Scan for the cell matching the given text and deliver its (x, y) coordinate at center. 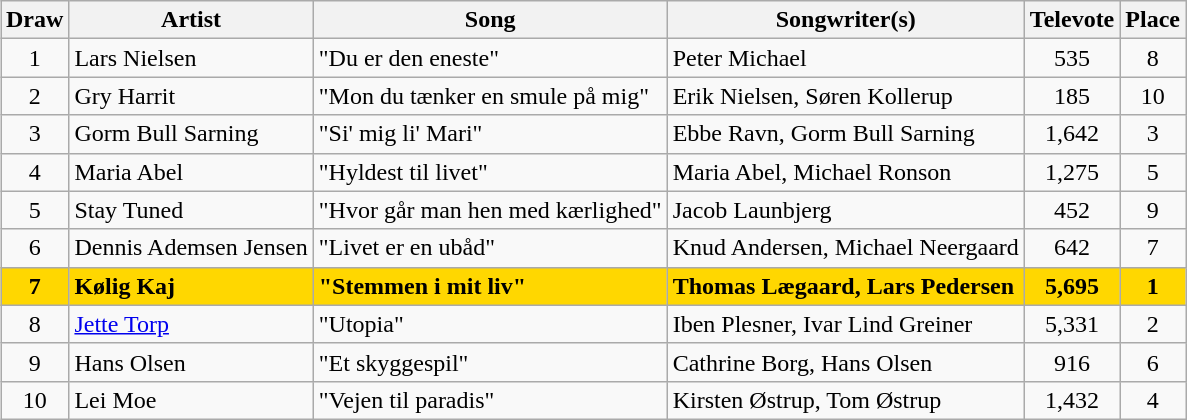
5,331 (1072, 324)
"Du er den eneste" (490, 58)
Kølig Kaj (191, 286)
5,695 (1072, 286)
Songwriter(s) (846, 20)
"Stemmen i mit liv" (490, 286)
1,432 (1072, 400)
642 (1072, 248)
Draw (34, 20)
Lars Nielsen (191, 58)
Ebbe Ravn, Gorm Bull Sarning (846, 134)
916 (1072, 362)
Peter Michael (846, 58)
452 (1072, 210)
Gry Harrit (191, 96)
Knud Andersen, Michael Neergaard (846, 248)
Artist (191, 20)
Cathrine Borg, Hans Olsen (846, 362)
Thomas Lægaard, Lars Pedersen (846, 286)
"Et skyggespil" (490, 362)
"Utopia" (490, 324)
"Livet er en ubåd" (490, 248)
Gorm Bull Sarning (191, 134)
Maria Abel (191, 172)
185 (1072, 96)
535 (1072, 58)
1,642 (1072, 134)
Stay Tuned (191, 210)
Place (1153, 20)
1,275 (1072, 172)
"Si' mig li' Mari" (490, 134)
Song (490, 20)
"Hyldest til livet" (490, 172)
"Mon du tænker en smule på mig" (490, 96)
Kirsten Østrup, Tom Østrup (846, 400)
Dennis Ademsen Jensen (191, 248)
Maria Abel, Michael Ronson (846, 172)
"Vejen til paradis" (490, 400)
Iben Plesner, Ivar Lind Greiner (846, 324)
Erik Nielsen, Søren Kollerup (846, 96)
Televote (1072, 20)
Lei Moe (191, 400)
Hans Olsen (191, 362)
"Hvor går man hen med kærlighed" (490, 210)
Jette Torp (191, 324)
Jacob Launbjerg (846, 210)
